Find where the given text appears and provide that cell's center as [x, y] coordinate. 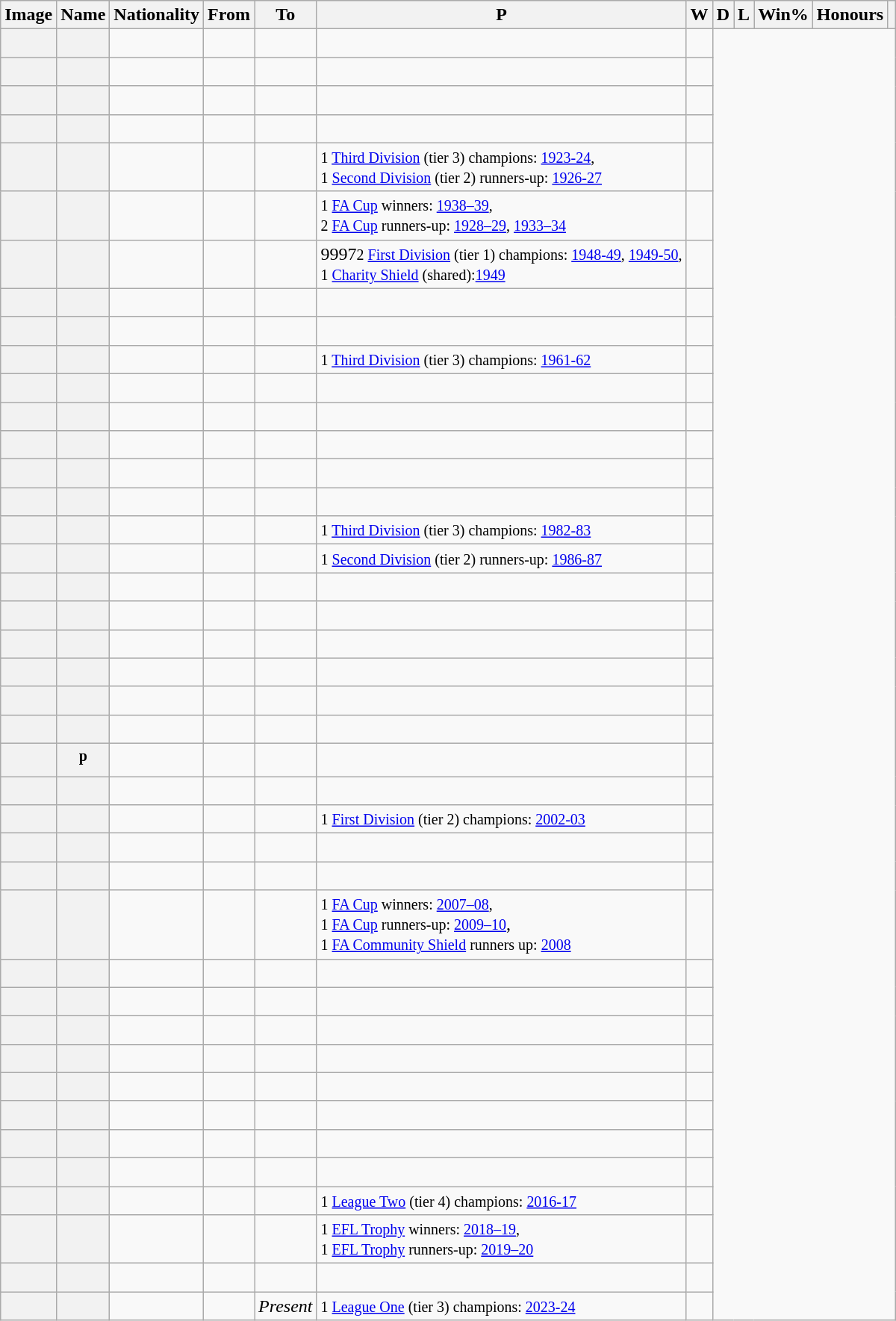
1 FA Cup winners: 1938–39,2 FA Cup runners-up: 1928–29, 1933–34 [502, 215]
Nationality [157, 15]
Honours [850, 15]
1 EFL Trophy winners: 2018–19,1 EFL Trophy runners-up: 2019–20 [502, 1240]
P [502, 15]
1 First Division (tier 2) champions: 2002-03 [502, 819]
1 Second Division (tier 2) runners-up: 1986-87 [502, 559]
W [699, 15]
L [744, 15]
1 League One (tier 3) champions: 2023-24 [502, 1306]
Present [285, 1306]
1 Third Division (tier 3) champions: 1982-83 [502, 530]
From [229, 15]
Image [28, 15]
D [723, 15]
p [84, 760]
99972 First Division (tier 1) champions: 1948-49, 1949-50,1 Charity Shield (shared):1949 [502, 264]
1 Third Division (tier 3) champions: 1923-24,1 Second Division (tier 2) runners-up: 1926-27 [502, 167]
Name [84, 15]
To [285, 15]
1 FA Cup winners: 2007–08,1 FA Cup runners-up: 2009–10,1 FA Community Shield runners up: 2008 [502, 924]
1 Third Division (tier 3) champions: 1961-62 [502, 359]
1 League Two (tier 4) champions: 2016-17 [502, 1201]
Win% [784, 15]
